Detect which cell encompasses the target text, then output its [X, Y] center coordinate. 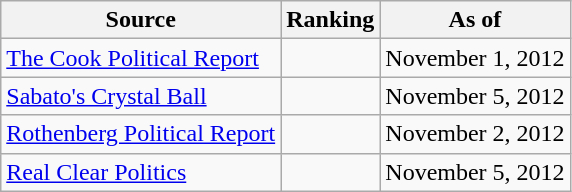
November 1, 2012 [475, 58]
November 2, 2012 [475, 134]
The Cook Political Report [141, 58]
Rothenberg Political Report [141, 134]
Source [141, 20]
Sabato's Crystal Ball [141, 96]
Real Clear Politics [141, 172]
Ranking [330, 20]
As of [475, 20]
